Determine the (X, Y) coordinate at the center of the cell enclosing the given text.  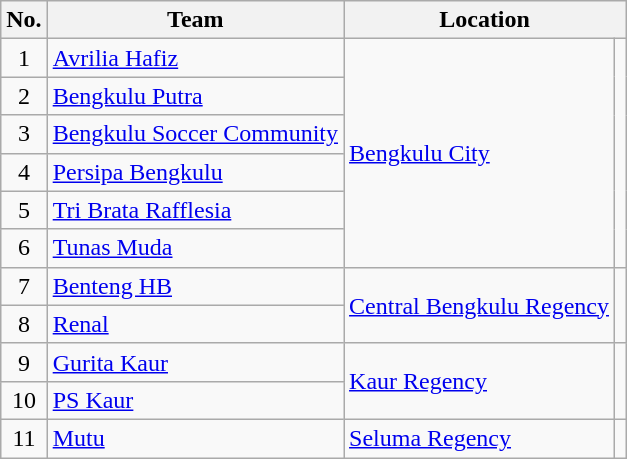
5 (24, 210)
Tunas Muda (195, 248)
8 (24, 324)
Bengkulu Soccer Community (195, 134)
Bengkulu City (480, 153)
2 (24, 96)
Kaur Regency (480, 381)
7 (24, 286)
1 (24, 58)
Team (195, 20)
Tri Brata Rafflesia (195, 210)
Seluma Regency (480, 438)
10 (24, 400)
6 (24, 248)
Persipa Bengkulu (195, 172)
Location (485, 20)
3 (24, 134)
Gurita Kaur (195, 362)
Central Bengkulu Regency (480, 305)
Mutu (195, 438)
PS Kaur (195, 400)
No. (24, 20)
4 (24, 172)
9 (24, 362)
Bengkulu Putra (195, 96)
Benteng HB (195, 286)
11 (24, 438)
Renal (195, 324)
Avrilia Hafiz (195, 58)
